Return the [x, y] coordinate for the center point of the cell that contains the specified text.  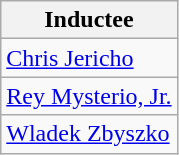
Wladek Zbyszko [89, 134]
Rey Mysterio, Jr. [89, 96]
Chris Jericho [89, 58]
Inductee [89, 20]
